Return the (X, Y) coordinate for the center point of the cell that contains the specified text.  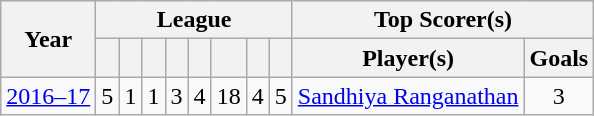
2016–17 (48, 96)
Year (48, 39)
League (194, 20)
Sandhiya Ranganathan (408, 96)
Top Scorer(s) (442, 20)
Goals (559, 58)
Player(s) (408, 58)
18 (228, 96)
